Search for the cell housing the specified text and yield its (x, y) center coordinate. 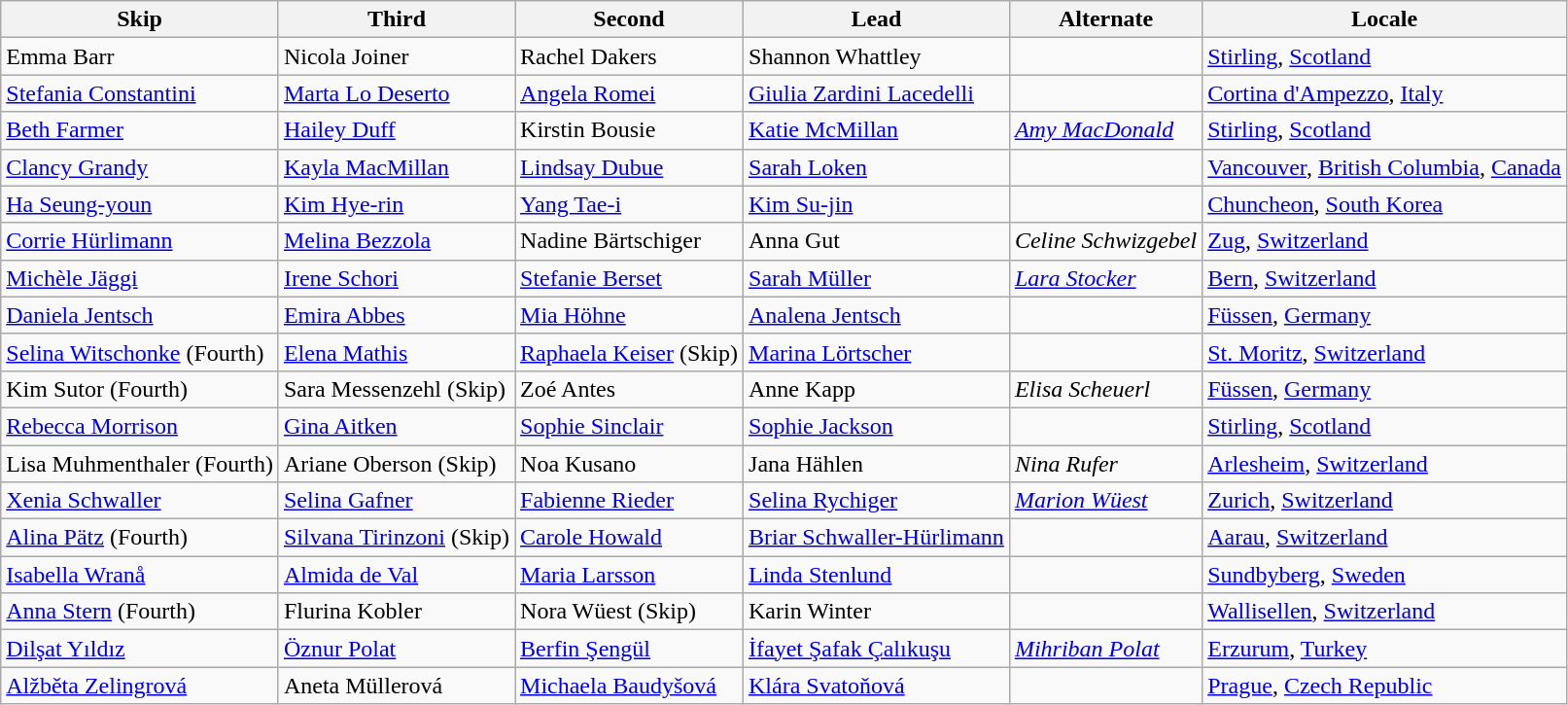
Rachel Dakers (630, 56)
Anne Kapp (877, 389)
Rebecca Morrison (140, 426)
St. Moritz, Switzerland (1384, 352)
Mia Höhne (630, 315)
Michèle Jäggi (140, 278)
Noa Kusano (630, 464)
Lindsay Dubue (630, 167)
Fabienne Rieder (630, 501)
Bern, Switzerland (1384, 278)
Clancy Grandy (140, 167)
Amy MacDonald (1105, 130)
Third (397, 19)
Kirstin Bousie (630, 130)
Analena Jentsch (877, 315)
Giulia Zardini Lacedelli (877, 93)
Sophie Jackson (877, 426)
Sundbyberg, Sweden (1384, 575)
Anna Stern (Fourth) (140, 612)
Aarau, Switzerland (1384, 538)
Karin Winter (877, 612)
Flurina Kobler (397, 612)
Selina Rychiger (877, 501)
Nadine Bärtschiger (630, 241)
Corrie Hürlimann (140, 241)
Jana Hählen (877, 464)
Briar Schwaller-Hürlimann (877, 538)
Zoé Antes (630, 389)
Silvana Tirinzoni (Skip) (397, 538)
Aneta Müllerová (397, 686)
Selina Witschonke (Fourth) (140, 352)
Beth Farmer (140, 130)
Sara Messenzehl (Skip) (397, 389)
Vancouver, British Columbia, Canada (1384, 167)
Irene Schori (397, 278)
Melina Bezzola (397, 241)
Prague, Czech Republic (1384, 686)
Alina Pätz (Fourth) (140, 538)
Angela Romei (630, 93)
Lara Stocker (1105, 278)
Cortina d'Ampezzo, Italy (1384, 93)
Katie McMillan (877, 130)
Ha Seung-youn (140, 204)
Dilşat Yıldız (140, 649)
Anna Gut (877, 241)
Raphaela Keiser (Skip) (630, 352)
Nora Wüest (Skip) (630, 612)
Yang Tae-i (630, 204)
Maria Larsson (630, 575)
Alžběta Zelingrová (140, 686)
Marta Lo Deserto (397, 93)
Zug, Switzerland (1384, 241)
Kim Su-jin (877, 204)
Marina Lörtscher (877, 352)
Linda Stenlund (877, 575)
Xenia Schwaller (140, 501)
Klára Svatoňová (877, 686)
Öznur Polat (397, 649)
Lead (877, 19)
Nicola Joiner (397, 56)
Chuncheon, South Korea (1384, 204)
Erzurum, Turkey (1384, 649)
Sarah Loken (877, 167)
Berfin Şengül (630, 649)
Daniela Jentsch (140, 315)
Arlesheim, Switzerland (1384, 464)
Kim Sutor (Fourth) (140, 389)
Locale (1384, 19)
Sarah Müller (877, 278)
Stefanie Berset (630, 278)
Lisa Muhmenthaler (Fourth) (140, 464)
Shannon Whattley (877, 56)
Emira Abbes (397, 315)
Stefania Constantini (140, 93)
Elena Mathis (397, 352)
Kayla MacMillan (397, 167)
Isabella Wranå (140, 575)
Kim Hye-rin (397, 204)
Sophie Sinclair (630, 426)
Ariane Oberson (Skip) (397, 464)
Hailey Duff (397, 130)
Carole Howald (630, 538)
Celine Schwizgebel (1105, 241)
Almida de Val (397, 575)
Nina Rufer (1105, 464)
Marion Wüest (1105, 501)
Mihriban Polat (1105, 649)
Skip (140, 19)
Second (630, 19)
Elisa Scheuerl (1105, 389)
İfayet Şafak Çalıkuşu (877, 649)
Wallisellen, Switzerland (1384, 612)
Zurich, Switzerland (1384, 501)
Selina Gafner (397, 501)
Gina Aitken (397, 426)
Michaela Baudyšová (630, 686)
Alternate (1105, 19)
Emma Barr (140, 56)
